For the text-containing cell, return its midpoint in [x, y] coordinate format. 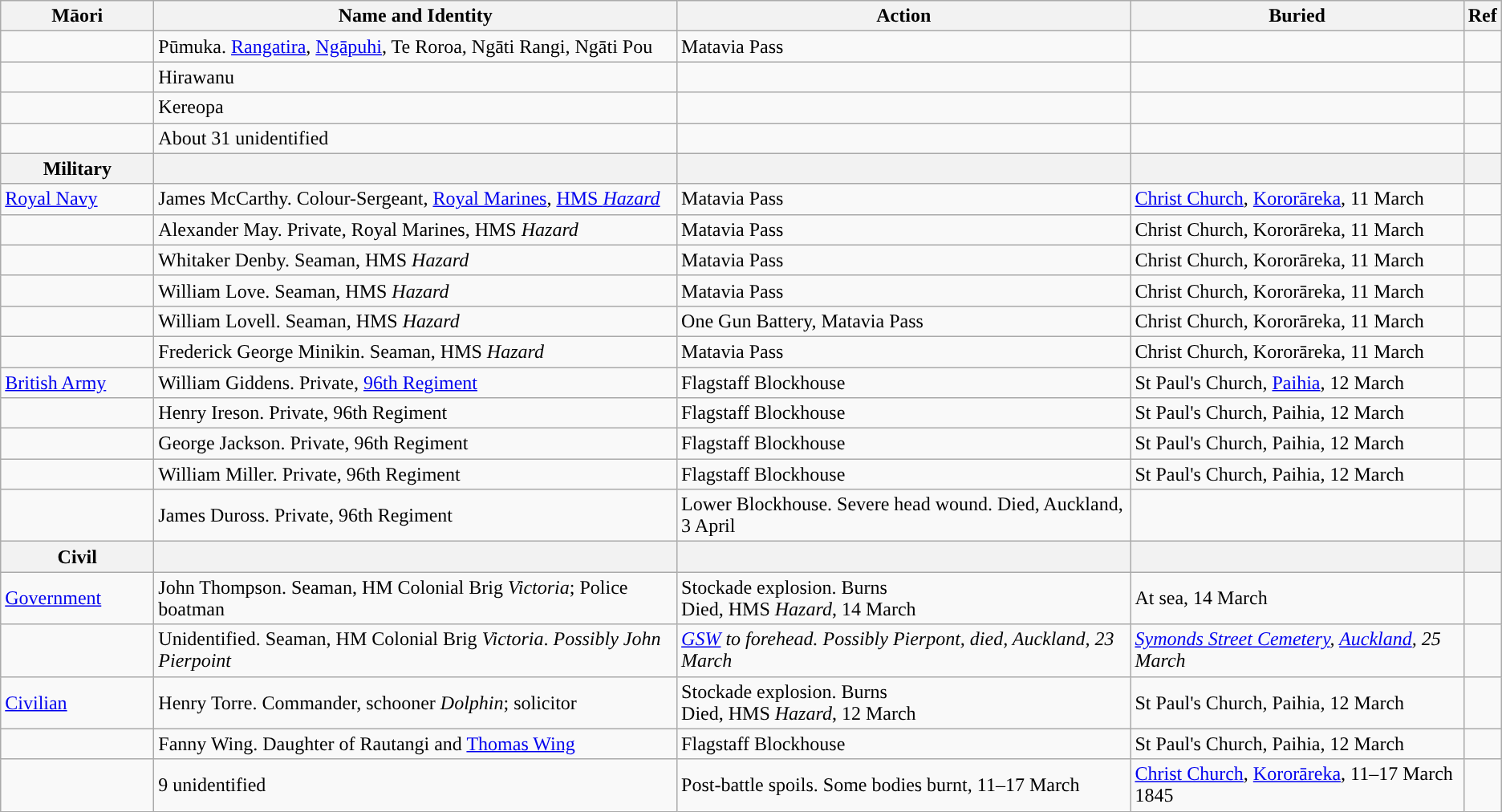
At sea, 14 March [1297, 599]
Symonds Street Cemetery, Auckland, 25 March [1297, 650]
Alexander May. Private, Royal Marines, HMS Hazard [416, 229]
William Giddens. Private, 96th Regiment [416, 383]
Kereopa [416, 108]
Frederick George Minikin. Seaman, HMS Hazard [416, 351]
About 31 unidentified [416, 138]
Civil [77, 557]
Pūmuka. Rangatira, Ngāpuhi, Te Roroa, Ngāti Rangi, Ngāti Pou [416, 47]
British Army [77, 383]
John Thompson. Seaman, HM Colonial Brig Victoria; Police boatman [416, 599]
Fanny Wing. Daughter of Rautangi and Thomas Wing [416, 744]
Hirawanu [416, 77]
Henry Torre. Commander, schooner Dolphin; solicitor [416, 703]
William Lovell. Seaman, HMS Hazard [416, 321]
Lower Blockhouse. Severe head wound. Died, Auckland, 3 April [903, 515]
William Miller. Private, 96th Regiment [416, 474]
Māori [77, 16]
Stockade explosion. BurnsDied, HMS Hazard, 14 March [903, 599]
Action [903, 16]
Christ Church, Kororāreka, 11–17 March 1845 [1297, 785]
George Jackson. Private, 96th Regiment [416, 444]
Whitaker Denby. Seaman, HMS Hazard [416, 260]
Name and Identity [416, 16]
William Love. Seaman, HMS Hazard [416, 290]
Unidentified. Seaman, HM Colonial Brig Victoria. Possibly John Pierpoint [416, 650]
Military [77, 168]
One Gun Battery, Matavia Pass [903, 321]
GSW to forehead. Possibly Pierpont, died, Auckland, 23 March [903, 650]
9 unidentified [416, 785]
Henry Ireson. Private, 96th Regiment [416, 413]
James Duross. Private, 96th Regiment [416, 515]
Royal Navy [77, 199]
James McCarthy. Colour-Sergeant, Royal Marines, HMS Hazard [416, 199]
Ref [1483, 16]
Buried [1297, 16]
Post-battle spoils. Some bodies burnt, 11–17 March [903, 785]
Civilian [77, 703]
Stockade explosion. BurnsDied, HMS Hazard, 12 March [903, 703]
Government [77, 599]
